Detect which cell encompasses the target text, then output its (X, Y) center coordinate. 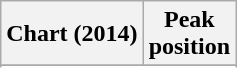
Peakposition (189, 34)
Chart (2014) (72, 34)
